Search for the cell housing the specified text and yield its (x, y) center coordinate. 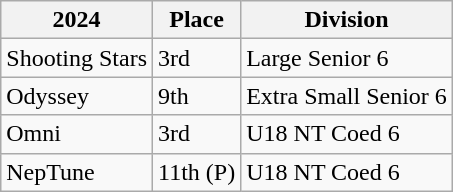
Shooting Stars (77, 58)
Division (347, 20)
Place (197, 20)
Omni (77, 134)
2024 (77, 20)
Large Senior 6 (347, 58)
11th (P) (197, 172)
Odyssey (77, 96)
NepTune (77, 172)
Extra Small Senior 6 (347, 96)
9th (197, 96)
